Pinpoint the cell where the given text exists, returning its [X, Y] midpoint coordinate. 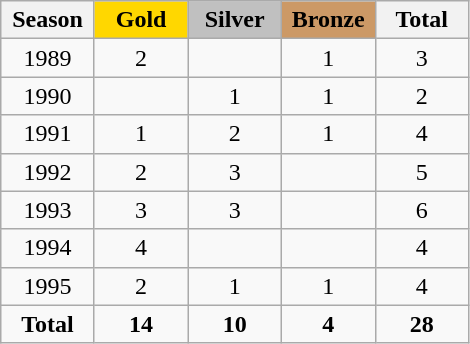
1991 [48, 134]
1990 [48, 96]
10 [235, 324]
28 [422, 324]
1994 [48, 248]
Bronze [328, 20]
1992 [48, 172]
Silver [235, 20]
Gold [141, 20]
1989 [48, 58]
1995 [48, 286]
6 [422, 210]
5 [422, 172]
Season [48, 20]
1993 [48, 210]
14 [141, 324]
